Capture the cell that displays the provided text and extract its (X, Y) central coordinate. 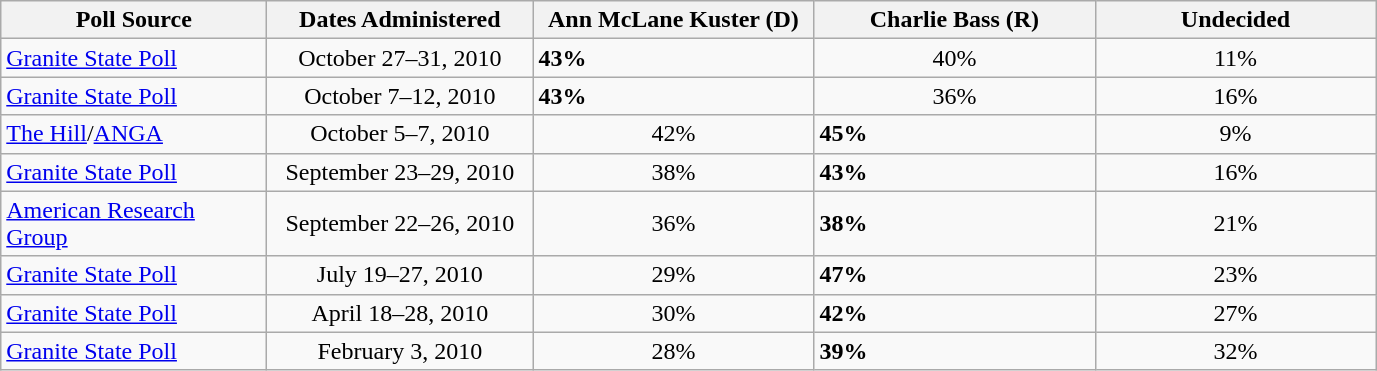
July 19–27, 2010 (400, 275)
October 27–31, 2010 (400, 58)
29% (674, 275)
Ann McLane Kuster (D) (674, 20)
Poll Source (134, 20)
40% (954, 58)
47% (954, 275)
October 5–7, 2010 (400, 134)
39% (954, 351)
April 18–28, 2010 (400, 313)
23% (1236, 275)
October 7–12, 2010 (400, 96)
American Research Group (134, 224)
The Hill/ANGA (134, 134)
February 3, 2010 (400, 351)
21% (1236, 224)
27% (1236, 313)
Charlie Bass (R) (954, 20)
9% (1236, 134)
Dates Administered (400, 20)
32% (1236, 351)
30% (674, 313)
45% (954, 134)
28% (674, 351)
September 22–26, 2010 (400, 224)
September 23–29, 2010 (400, 172)
Undecided (1236, 20)
11% (1236, 58)
